Provide the [X, Y] coordinate of the cell's center where the given text is located.  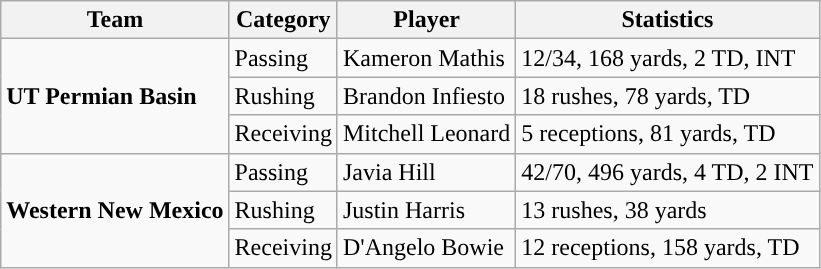
Statistics [668, 20]
Javia Hill [426, 172]
Category [283, 20]
Mitchell Leonard [426, 134]
42/70, 496 yards, 4 TD, 2 INT [668, 172]
18 rushes, 78 yards, TD [668, 96]
Kameron Mathis [426, 58]
Player [426, 20]
D'Angelo Bowie [426, 248]
Team [115, 20]
UT Permian Basin [115, 96]
Justin Harris [426, 210]
Western New Mexico [115, 210]
12/34, 168 yards, 2 TD, INT [668, 58]
5 receptions, 81 yards, TD [668, 134]
Brandon Infiesto [426, 96]
12 receptions, 158 yards, TD [668, 248]
13 rushes, 38 yards [668, 210]
